From the cell containing the given text, extract its center point as [X, Y] coordinate. 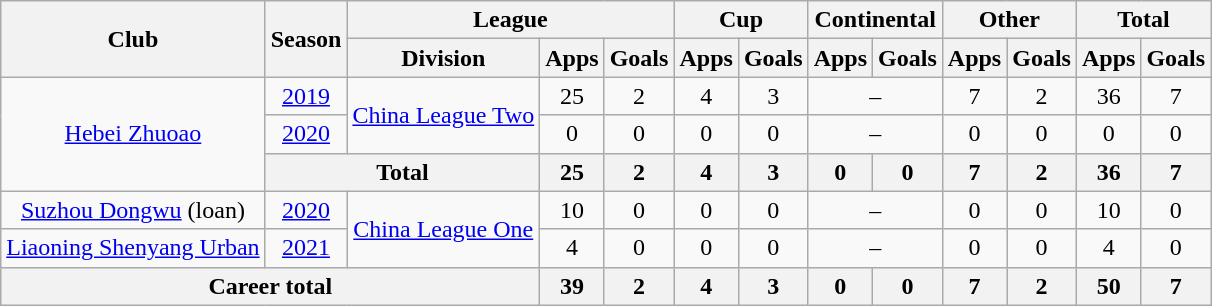
2021 [306, 248]
Hebei Zhuoao [133, 134]
Club [133, 39]
Cup [741, 20]
Division [444, 58]
39 [572, 286]
50 [1108, 286]
Other [1009, 20]
Season [306, 39]
Liaoning Shenyang Urban [133, 248]
Continental [875, 20]
Suzhou Dongwu (loan) [133, 210]
China League One [444, 229]
China League Two [444, 115]
2019 [306, 96]
League [510, 20]
Career total [270, 286]
